Output the [x, y] coordinate of the center of the cell containing the given text.  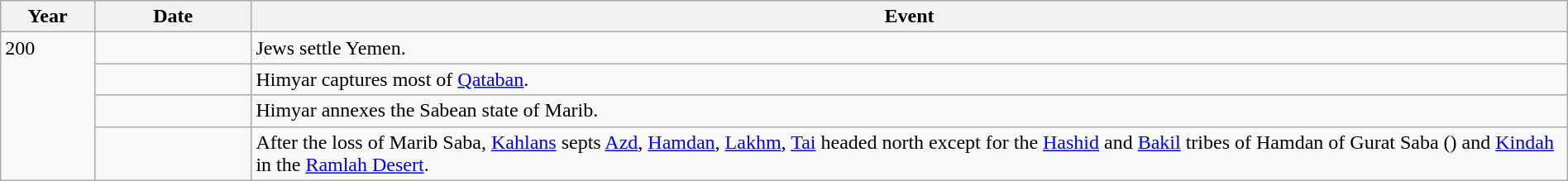
Year [48, 17]
Jews settle Yemen. [910, 48]
Date [172, 17]
Himyar annexes the Sabean state of Marib. [910, 111]
Himyar captures most of Qataban. [910, 79]
Event [910, 17]
200 [48, 106]
